For the text-containing cell, return its midpoint in [X, Y] coordinate format. 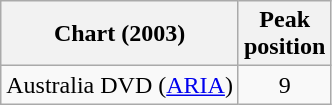
Peak position [284, 34]
Australia DVD (ARIA) [120, 85]
Chart (2003) [120, 34]
9 [284, 85]
